Detect which cell encompasses the target text, then output its [x, y] center coordinate. 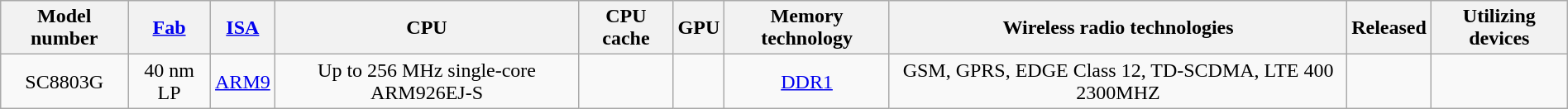
Memory technology [807, 28]
Released [1389, 28]
Model number [65, 28]
ARM9 [243, 81]
CPU cache [626, 28]
Up to 256 MHz single-core ARM926EJ-S [427, 81]
CPU [427, 28]
DDR1 [807, 81]
ISA [243, 28]
40 nm LP [170, 81]
SC8803G [65, 81]
Wireless radio technologies [1118, 28]
Utilizing devices [1499, 28]
GSM, GPRS, EDGE Class 12, TD-SCDMA, LTE 400 2300MHZ [1118, 81]
Fab [170, 28]
GPU [699, 28]
